From the cell containing the given text, extract its center point as [x, y] coordinate. 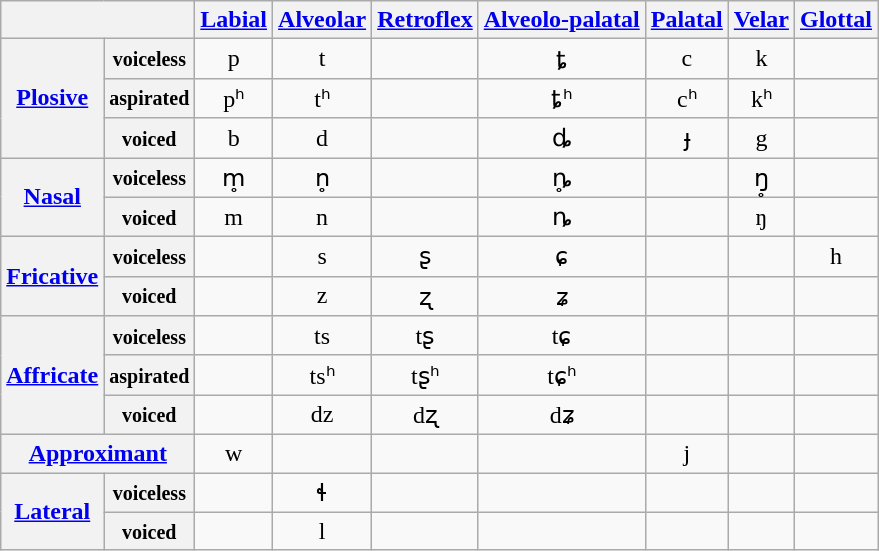
tɕʰ [562, 375]
m [234, 217]
z [322, 296]
tɕ [562, 336]
tʂʰ [426, 375]
ʂ [426, 257]
Velar [761, 20]
Plosive [52, 98]
cʰ [686, 98]
s [322, 257]
Alveolo-palatal [562, 20]
ʐ [426, 296]
ȵ [562, 217]
pʰ [234, 98]
Fricative [52, 276]
Alveolar [322, 20]
n [322, 217]
ȶʰ [562, 98]
Retroflex [426, 20]
d [322, 138]
c [686, 59]
dʑ [562, 415]
ȶ [562, 59]
m̥ [234, 178]
Approximant [98, 453]
w [234, 453]
dʐ [426, 415]
tsʰ [322, 375]
tʰ [322, 98]
dz [322, 415]
ŋ [761, 217]
j [686, 453]
b [234, 138]
ȡ [562, 138]
Palatal [686, 20]
ɟ [686, 138]
Nasal [52, 198]
t [322, 59]
tʂ [426, 336]
l [322, 531]
k [761, 59]
ȵ̥ [562, 178]
ʑ [562, 296]
ts [322, 336]
Glottal [836, 20]
kʰ [761, 98]
ŋ̥ [761, 178]
n̥ [322, 178]
Affricate [52, 376]
ɕ [562, 257]
h [836, 257]
Lateral [52, 511]
ɬ [322, 492]
g [761, 138]
Labial [234, 20]
p [234, 59]
